Scan for the cell matching the given text and deliver its (X, Y) coordinate at center. 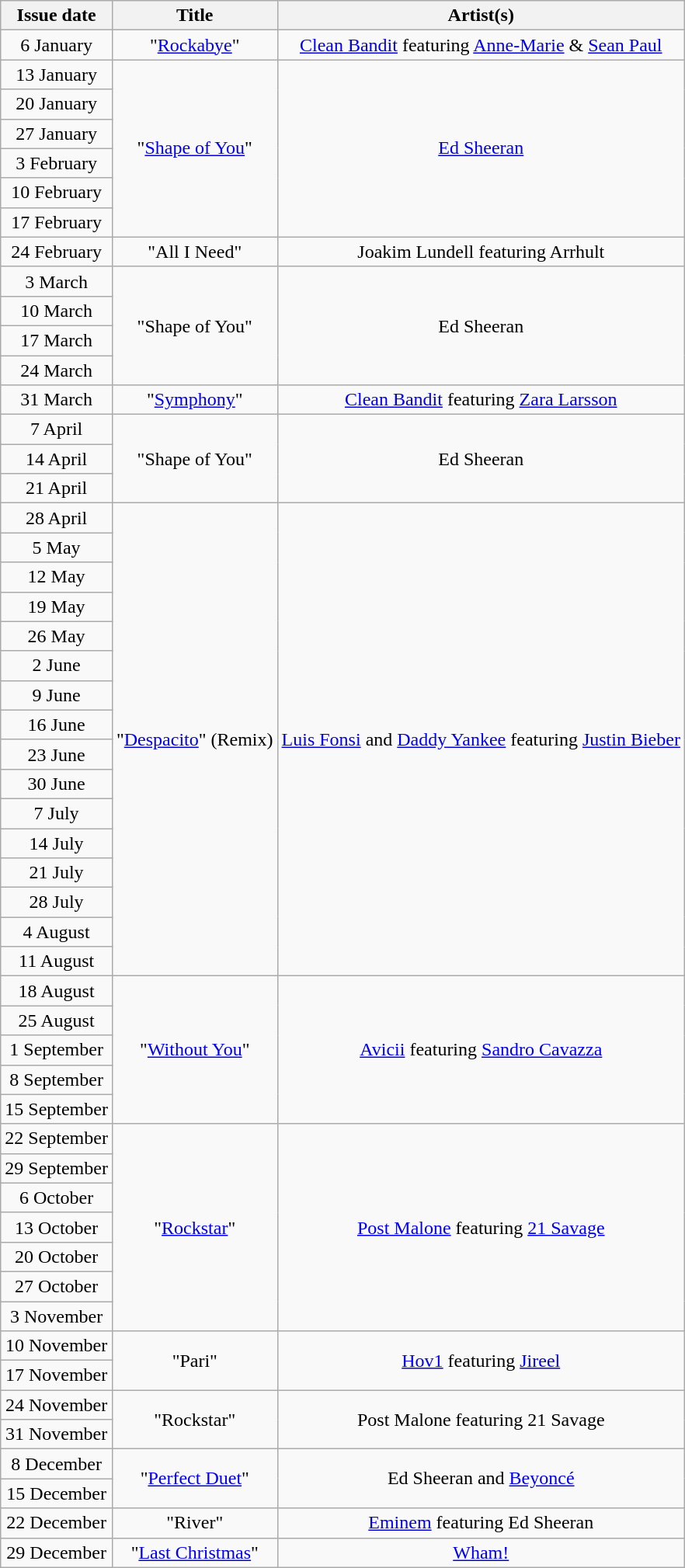
27 January (57, 134)
29 September (57, 1168)
30 June (57, 784)
16 June (57, 725)
21 April (57, 488)
27 October (57, 1286)
"River" (194, 1523)
Ed Sheeran and Beyoncé (481, 1479)
Avicii featuring Sandro Cavazza (481, 1050)
10 March (57, 311)
6 January (57, 45)
15 September (57, 1109)
28 July (57, 902)
9 June (57, 695)
Issue date (57, 16)
18 August (57, 991)
"Pari" (194, 1361)
21 July (57, 873)
5 May (57, 548)
22 September (57, 1139)
3 February (57, 163)
12 May (57, 577)
25 August (57, 1020)
19 May (57, 607)
8 September (57, 1080)
Title (194, 16)
Joakim Lundell featuring Arrhult (481, 252)
31 March (57, 400)
13 January (57, 75)
2 June (57, 666)
"Without You" (194, 1050)
14 July (57, 843)
13 October (57, 1227)
15 December (57, 1493)
10 November (57, 1346)
24 February (57, 252)
7 April (57, 429)
7 July (57, 813)
26 May (57, 636)
3 March (57, 281)
Hov1 featuring Jireel (481, 1361)
23 June (57, 754)
22 December (57, 1523)
17 February (57, 222)
31 November (57, 1434)
Eminem featuring Ed Sheeran (481, 1523)
Clean Bandit featuring Zara Larsson (481, 400)
Artist(s) (481, 16)
24 November (57, 1405)
1 September (57, 1050)
Luis Fonsi and Daddy Yankee featuring Justin Bieber (481, 739)
28 April (57, 518)
20 January (57, 104)
3 November (57, 1316)
"Perfect Duet" (194, 1479)
"Rockabye" (194, 45)
Clean Bandit featuring Anne-Marie & Sean Paul (481, 45)
Wham! (481, 1552)
17 March (57, 340)
"Last Christmas" (194, 1552)
8 December (57, 1464)
11 August (57, 961)
"Symphony" (194, 400)
29 December (57, 1552)
20 October (57, 1257)
17 November (57, 1375)
10 February (57, 193)
4 August (57, 932)
"Despacito" (Remix) (194, 739)
6 October (57, 1198)
24 March (57, 370)
"All I Need" (194, 252)
14 April (57, 459)
